Capture the cell that displays the provided text and extract its (x, y) central coordinate. 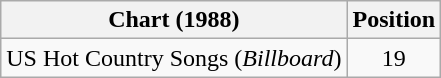
19 (394, 58)
US Hot Country Songs (Billboard) (174, 58)
Position (394, 20)
Chart (1988) (174, 20)
